Scan for the cell matching the given text and deliver its [X, Y] coordinate at center. 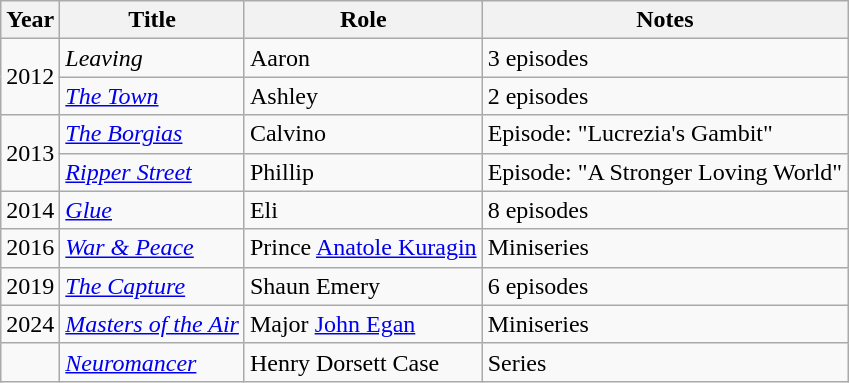
War & Peace [152, 248]
Henry Dorsett Case [363, 362]
Title [152, 20]
2013 [30, 153]
Prince Anatole Kuragin [363, 248]
3 episodes [665, 58]
Aaron [363, 58]
Leaving [152, 58]
Notes [665, 20]
Masters of the Air [152, 324]
Ripper Street [152, 172]
Glue [152, 210]
Phillip [363, 172]
2014 [30, 210]
Eli [363, 210]
8 episodes [665, 210]
6 episodes [665, 286]
2012 [30, 77]
Episode: "A Stronger Loving World" [665, 172]
The Capture [152, 286]
2019 [30, 286]
2 episodes [665, 96]
Role [363, 20]
Calvino [363, 134]
Year [30, 20]
2016 [30, 248]
Ashley [363, 96]
Episode: "Lucrezia's Gambit" [665, 134]
2024 [30, 324]
Shaun Emery [363, 286]
The Town [152, 96]
Major John Egan [363, 324]
Series [665, 362]
The Borgias [152, 134]
Neuromancer [152, 362]
